For the text-containing cell, return its midpoint in (X, Y) coordinate format. 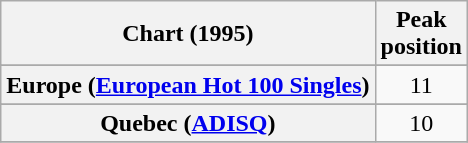
11 (421, 85)
Peakposition (421, 34)
Quebec (ADISQ) (188, 123)
Europe (European Hot 100 Singles) (188, 85)
Chart (1995) (188, 34)
10 (421, 123)
